Output the [X, Y] coordinate of the center of the cell containing the given text.  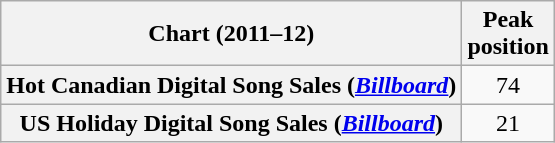
Peakposition [508, 34]
74 [508, 85]
Chart (2011–12) [232, 34]
Hot Canadian Digital Song Sales (Billboard) [232, 85]
21 [508, 123]
US Holiday Digital Song Sales (Billboard) [232, 123]
